Return the [X, Y] coordinate for the center point of the cell that contains the specified text.  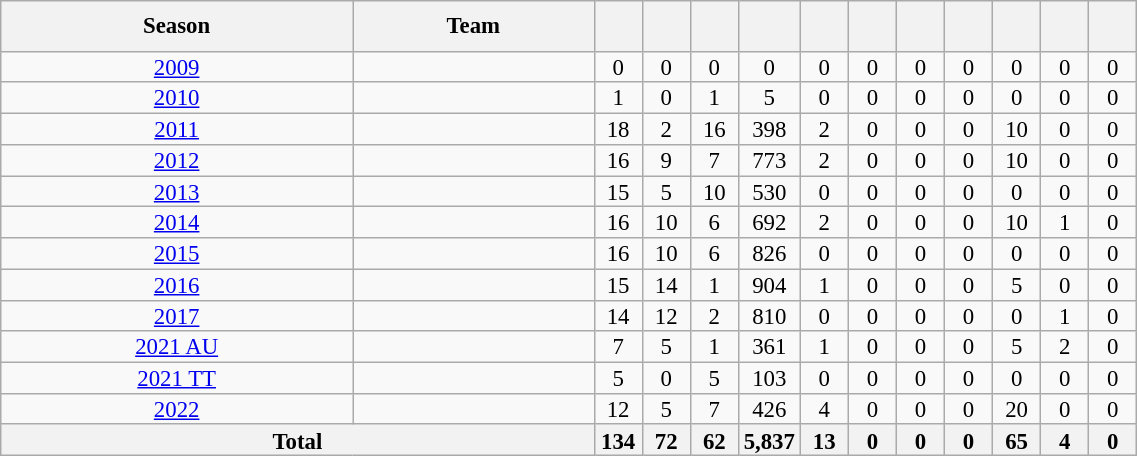
426 [769, 410]
134 [618, 440]
2009 [177, 66]
2017 [177, 316]
361 [769, 346]
530 [769, 192]
2021 AU [177, 346]
398 [769, 130]
904 [769, 284]
2021 TT [177, 378]
Team [474, 26]
Total [298, 440]
2022 [177, 410]
9 [666, 160]
692 [769, 222]
2016 [177, 284]
810 [769, 316]
2010 [177, 98]
103 [769, 378]
2013 [177, 192]
2012 [177, 160]
2011 [177, 130]
5,837 [769, 440]
18 [618, 130]
2014 [177, 222]
62 [714, 440]
72 [666, 440]
Season [177, 26]
773 [769, 160]
13 [824, 440]
826 [769, 254]
65 [1017, 440]
20 [1017, 410]
2015 [177, 254]
